For the text-containing cell, return its midpoint in (X, Y) coordinate format. 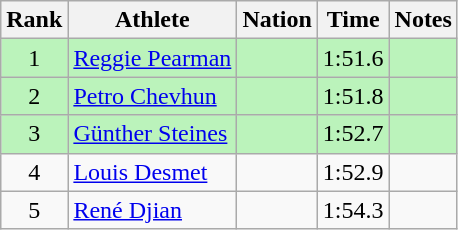
Petro Chevhun (152, 96)
1:52.7 (353, 134)
Athlete (152, 20)
Notes (423, 20)
Nation (277, 20)
Louis Desmet (152, 172)
5 (34, 210)
1:54.3 (353, 210)
4 (34, 172)
1:52.9 (353, 172)
René Djian (152, 210)
Rank (34, 20)
1 (34, 58)
3 (34, 134)
1:51.8 (353, 96)
1:51.6 (353, 58)
2 (34, 96)
Günther Steines (152, 134)
Reggie Pearman (152, 58)
Time (353, 20)
